Return (x, y) of the center of cell containing provided text 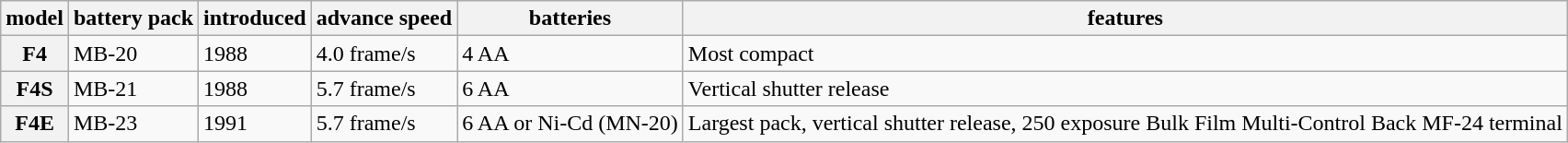
model (35, 18)
6 AA (571, 89)
Most compact (1124, 54)
advance speed (384, 18)
6 AA or Ni-Cd (MN-20) (571, 124)
MB-21 (133, 89)
MB-20 (133, 54)
1991 (256, 124)
F4 (35, 54)
MB-23 (133, 124)
4 AA (571, 54)
Largest pack, vertical shutter release, 250 exposure Bulk Film Multi-Control Back MF-24 terminal (1124, 124)
Vertical shutter release (1124, 89)
introduced (256, 18)
F4S (35, 89)
4.0 frame/s (384, 54)
batteries (571, 18)
battery pack (133, 18)
F4E (35, 124)
features (1124, 18)
